Search for the cell housing the specified text and yield its [x, y] center coordinate. 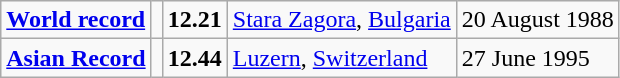
12.44 [194, 58]
20 August 1988 [538, 20]
Luzern, Switzerland [342, 58]
World record [76, 20]
12.21 [194, 20]
27 June 1995 [538, 58]
Stara Zagora, Bulgaria [342, 20]
Asian Record [76, 58]
